Detect which cell encompasses the target text, then output its [X, Y] center coordinate. 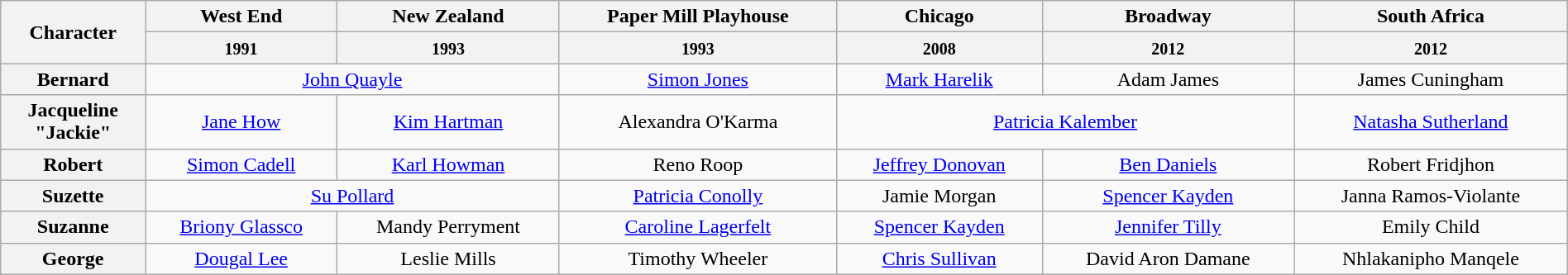
Jacqueline"Jackie" [73, 122]
Jennifer Tilly [1168, 227]
Simon Jones [698, 79]
Alexandra O'Karma [698, 122]
Character [73, 32]
John Quayle [352, 79]
Bernard [73, 79]
Emily Child [1431, 227]
Natasha Sutherland [1431, 122]
2008 [939, 48]
Mandy Perryment [448, 227]
Jeffrey Donovan [939, 164]
Suzette [73, 196]
Chicago [939, 17]
Suzanne [73, 227]
Karl Howman [448, 164]
Robert [73, 164]
Patricia Kalember [1065, 122]
Kim Hartman [448, 122]
Simon Cadell [241, 164]
Leslie Mills [448, 258]
Su Pollard [352, 196]
Paper Mill Playhouse [698, 17]
James Cuningham [1431, 79]
Mark Harelik [939, 79]
Janna Ramos-Violante [1431, 196]
Timothy Wheeler [698, 258]
West End [241, 17]
Broadway [1168, 17]
Ben Daniels [1168, 164]
Adam James [1168, 79]
Chris Sullivan [939, 258]
David Aron Damane [1168, 258]
Patricia Conolly [698, 196]
Nhlakanipho Manqele [1431, 258]
Briony Glassco [241, 227]
Robert Fridjhon [1431, 164]
George [73, 258]
South Africa [1431, 17]
New Zealand [448, 17]
Caroline Lagerfelt [698, 227]
Jamie Morgan [939, 196]
Reno Roop [698, 164]
Jane How [241, 122]
1991 [241, 48]
Dougal Lee [241, 258]
